From the cell containing the given text, extract its center point as (x, y) coordinate. 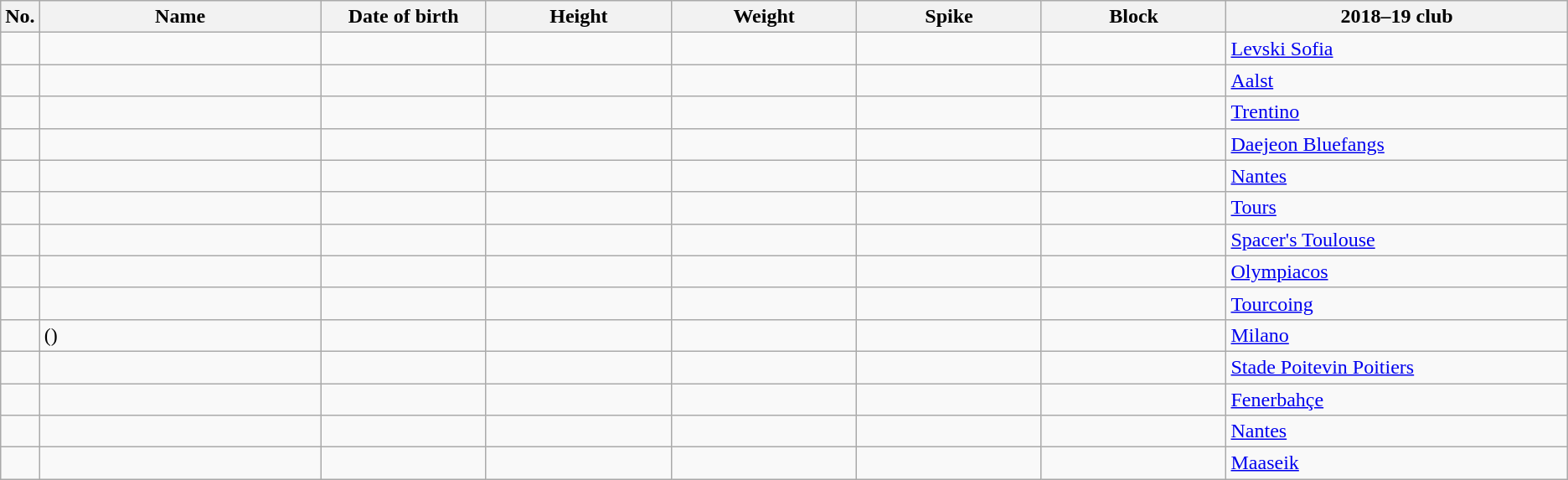
Height (578, 17)
Tourcoing (1397, 303)
Name (180, 17)
Spike (950, 17)
Milano (1397, 335)
Spacer's Toulouse (1397, 240)
2018–19 club (1397, 17)
Daejeon Bluefangs (1397, 144)
Trentino (1397, 112)
No. (20, 17)
Stade Poitevin Poitiers (1397, 367)
Maaseik (1397, 463)
Aalst (1397, 80)
() (180, 335)
Olympiacos (1397, 271)
Weight (764, 17)
Block (1134, 17)
Tours (1397, 208)
Levski Sofia (1397, 49)
Date of birth (404, 17)
Fenerbahçe (1397, 400)
